Return the (X, Y) coordinate for the center point of the cell that contains the specified text.  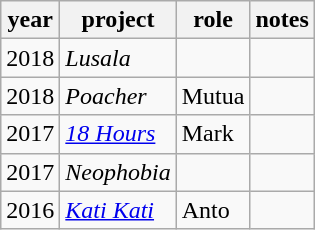
year (30, 20)
Neophobia (118, 172)
notes (282, 20)
Lusala (118, 58)
Mutua (213, 96)
project (118, 20)
Anto (213, 210)
Kati Kati (118, 210)
18 Hours (118, 134)
2016 (30, 210)
role (213, 20)
Mark (213, 134)
Poacher (118, 96)
